Detect which cell encompasses the target text, then output its [x, y] center coordinate. 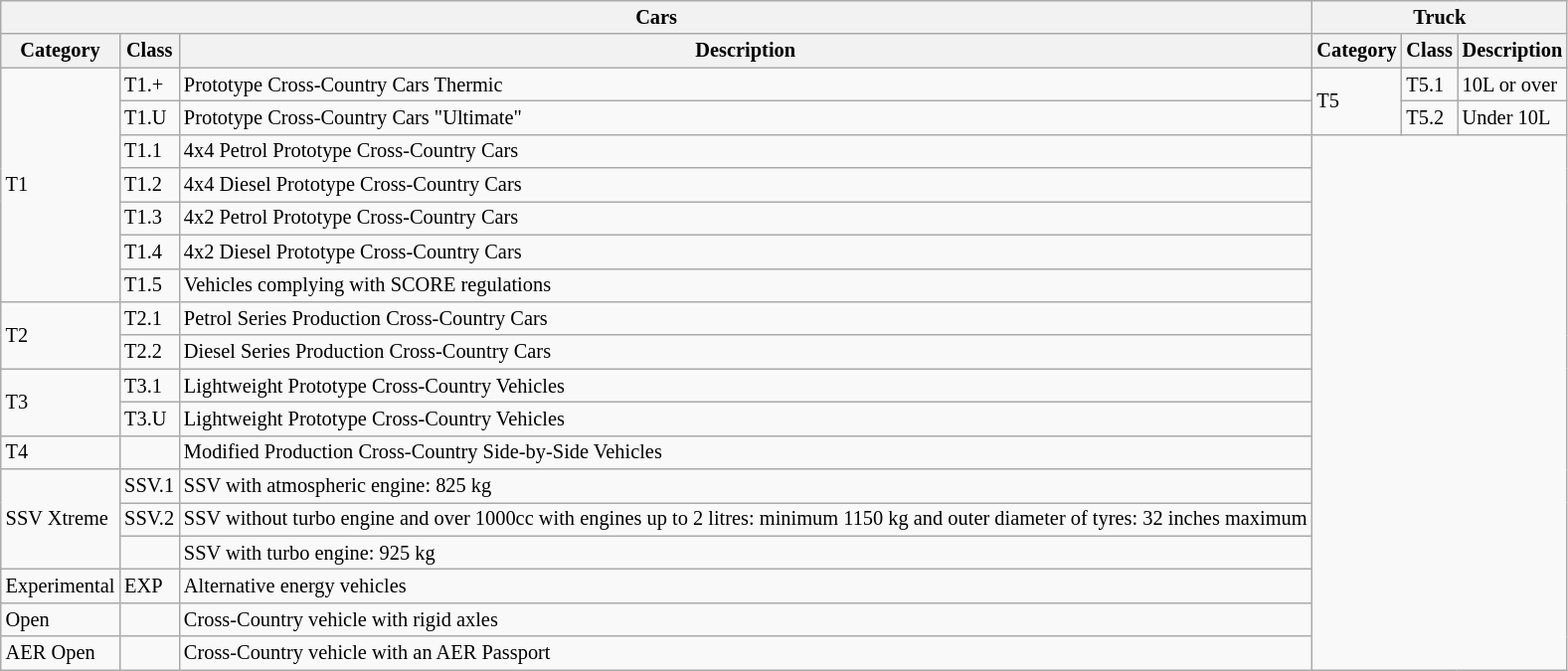
Experimental [61, 586]
T3 [61, 402]
Cars [656, 17]
T2.1 [149, 318]
T1.4 [149, 252]
Truck [1440, 17]
Prototype Cross-Country Cars Thermic [746, 84]
T1.2 [149, 185]
SSV with turbo engine: 925 kg [746, 553]
SSV.2 [149, 519]
Modified Production Cross-Country Side-by-Side Vehicles [746, 452]
T5 [1356, 101]
Diesel Series Production Cross-Country Cars [746, 352]
4x2 Petrol Prototype Cross-Country Cars [746, 218]
T2.2 [149, 352]
4x2 Diesel Prototype Cross-Country Cars [746, 252]
T1 [61, 185]
Under 10L [1512, 117]
Petrol Series Production Cross-Country Cars [746, 318]
4x4 Diesel Prototype Cross-Country Cars [746, 185]
10L or over [1512, 84]
Cross-Country vehicle with an AER Passport [746, 653]
T3.U [149, 419]
Open [61, 619]
T1.3 [149, 218]
4x4 Petrol Prototype Cross-Country Cars [746, 151]
SSV.1 [149, 486]
SSV without turbo engine and over 1000cc with engines up to 2 litres: minimum 1150 kg and outer diameter of tyres: 32 inches maximum [746, 519]
T5.2 [1430, 117]
T5.1 [1430, 84]
T3.1 [149, 386]
T1.1 [149, 151]
T1.+ [149, 84]
T1.5 [149, 285]
T2 [61, 334]
SSV with atmospheric engine: 825 kg [746, 486]
Alternative energy vehicles [746, 586]
EXP [149, 586]
Vehicles complying with SCORE regulations [746, 285]
AER Open [61, 653]
T4 [61, 452]
Cross-Country vehicle with rigid axles [746, 619]
Prototype Cross-Country Cars "Ultimate" [746, 117]
SSV Xtreme [61, 519]
T1.U [149, 117]
